Pinpoint the cell where the given text exists, returning its (x, y) midpoint coordinate. 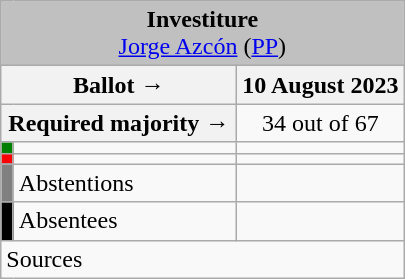
Abstentions (125, 183)
34 out of 67 (320, 123)
Required majority → (119, 123)
InvestitureJorge Azcón (PP) (202, 34)
10 August 2023 (320, 85)
Ballot → (119, 85)
Absentees (125, 221)
Sources (202, 259)
